Scan for the cell matching the given text and deliver its (x, y) coordinate at center. 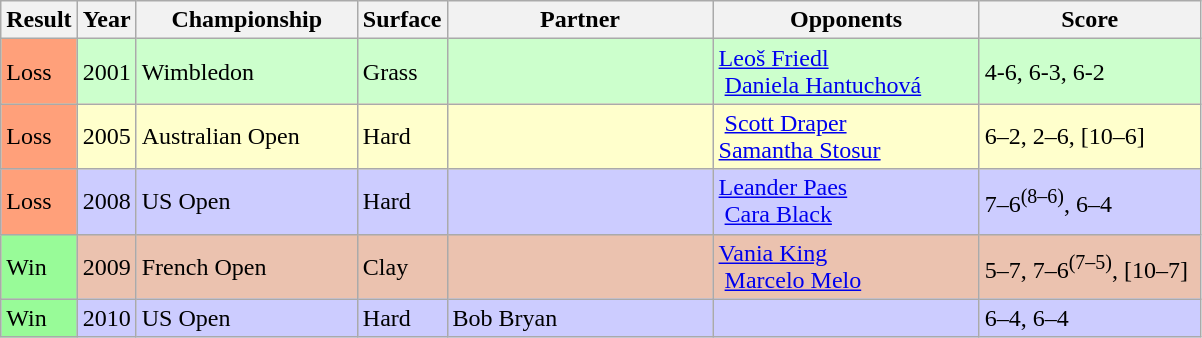
Australian Open (246, 136)
Leander Paes Cara Black (846, 202)
Scott Draper Samantha Stosur (846, 136)
French Open (246, 266)
Year (106, 20)
6–2, 2–6, [10–6] (1090, 136)
Wimbledon (246, 72)
5–7, 7–6(7–5), [10–7] (1090, 266)
Surface (402, 20)
Partner (580, 20)
Result (39, 20)
7–6(8–6), 6–4 (1090, 202)
Leoš Friedl Daniela Hantuchová (846, 72)
2010 (106, 318)
2005 (106, 136)
Vania King Marcelo Melo (846, 266)
Bob Bryan (580, 318)
2009 (106, 266)
6–4, 6–4 (1090, 318)
Clay (402, 266)
Opponents (846, 20)
2008 (106, 202)
Score (1090, 20)
2001 (106, 72)
Championship (246, 20)
4-6, 6-3, 6-2 (1090, 72)
Grass (402, 72)
